Locate the cell with the specified text and output its [X, Y] center coordinate. 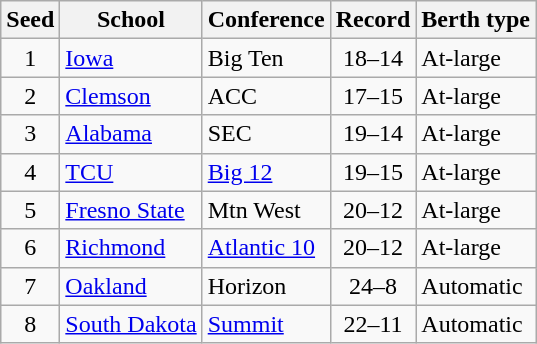
Mtn West [266, 210]
6 [30, 248]
Iowa [131, 58]
South Dakota [131, 324]
22–11 [373, 324]
TCU [131, 172]
School [131, 20]
3 [30, 134]
Fresno State [131, 210]
ACC [266, 96]
24–8 [373, 286]
Clemson [131, 96]
19–14 [373, 134]
Atlantic 10 [266, 248]
19–15 [373, 172]
Summit [266, 324]
18–14 [373, 58]
8 [30, 324]
Seed [30, 20]
SEC [266, 134]
Alabama [131, 134]
Horizon [266, 286]
7 [30, 286]
Big Ten [266, 58]
1 [30, 58]
17–15 [373, 96]
2 [30, 96]
5 [30, 210]
Conference [266, 20]
Richmond [131, 248]
Oakland [131, 286]
Berth type [476, 20]
4 [30, 172]
Record [373, 20]
Big 12 [266, 172]
